For the text-containing cell, return its midpoint in (X, Y) coordinate format. 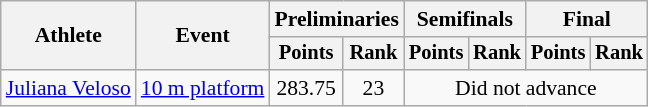
10 m platform (203, 88)
Final (587, 19)
Event (203, 36)
Athlete (68, 36)
Did not advance (526, 88)
Juliana Veloso (68, 88)
Semifinals (465, 19)
283.75 (306, 88)
23 (374, 88)
Preliminaries (336, 19)
